Pinpoint the cell where the given text exists, returning its (x, y) midpoint coordinate. 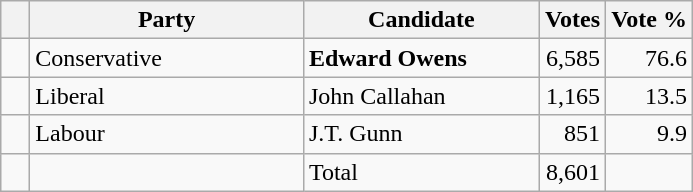
1,165 (572, 96)
Total (421, 172)
9.9 (650, 134)
76.6 (650, 58)
J.T. Gunn (421, 134)
Vote % (650, 20)
6,585 (572, 58)
Votes (572, 20)
Conservative (167, 58)
John Callahan (421, 96)
Edward Owens (421, 58)
Liberal (167, 96)
Candidate (421, 20)
8,601 (572, 172)
13.5 (650, 96)
851 (572, 134)
Labour (167, 134)
Party (167, 20)
